Pinpoint the cell where the given text exists, returning its [x, y] midpoint coordinate. 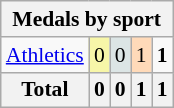
Total [45, 90]
Medals by sport [87, 19]
Athletics [45, 55]
